Output the (x, y) coordinate of the center of the cell containing the given text.  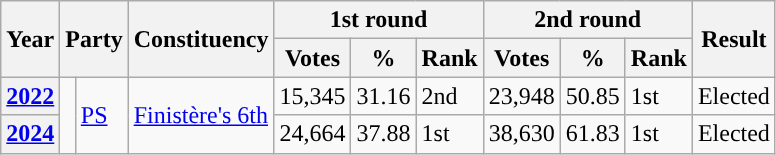
PS (102, 115)
38,630 (522, 134)
2nd round (588, 20)
Year (30, 39)
2022 (30, 96)
Constituency (201, 39)
37.88 (384, 134)
Result (734, 39)
15,345 (312, 96)
31.16 (384, 96)
23,948 (522, 96)
1st round (378, 20)
50.85 (592, 96)
Finistère's 6th (201, 115)
2nd (450, 96)
Party (94, 39)
24,664 (312, 134)
2024 (30, 134)
61.83 (592, 134)
